Find where the given text appears and provide that cell's center as [X, Y] coordinate. 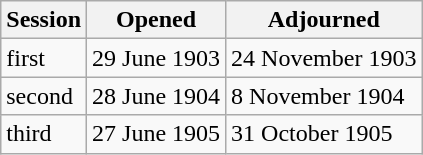
8 November 1904 [324, 96]
29 June 1903 [156, 58]
Opened [156, 20]
31 October 1905 [324, 134]
28 June 1904 [156, 96]
third [44, 134]
first [44, 58]
27 June 1905 [156, 134]
Session [44, 20]
Adjourned [324, 20]
24 November 1903 [324, 58]
second [44, 96]
